For the text-containing cell, return its midpoint in (X, Y) coordinate format. 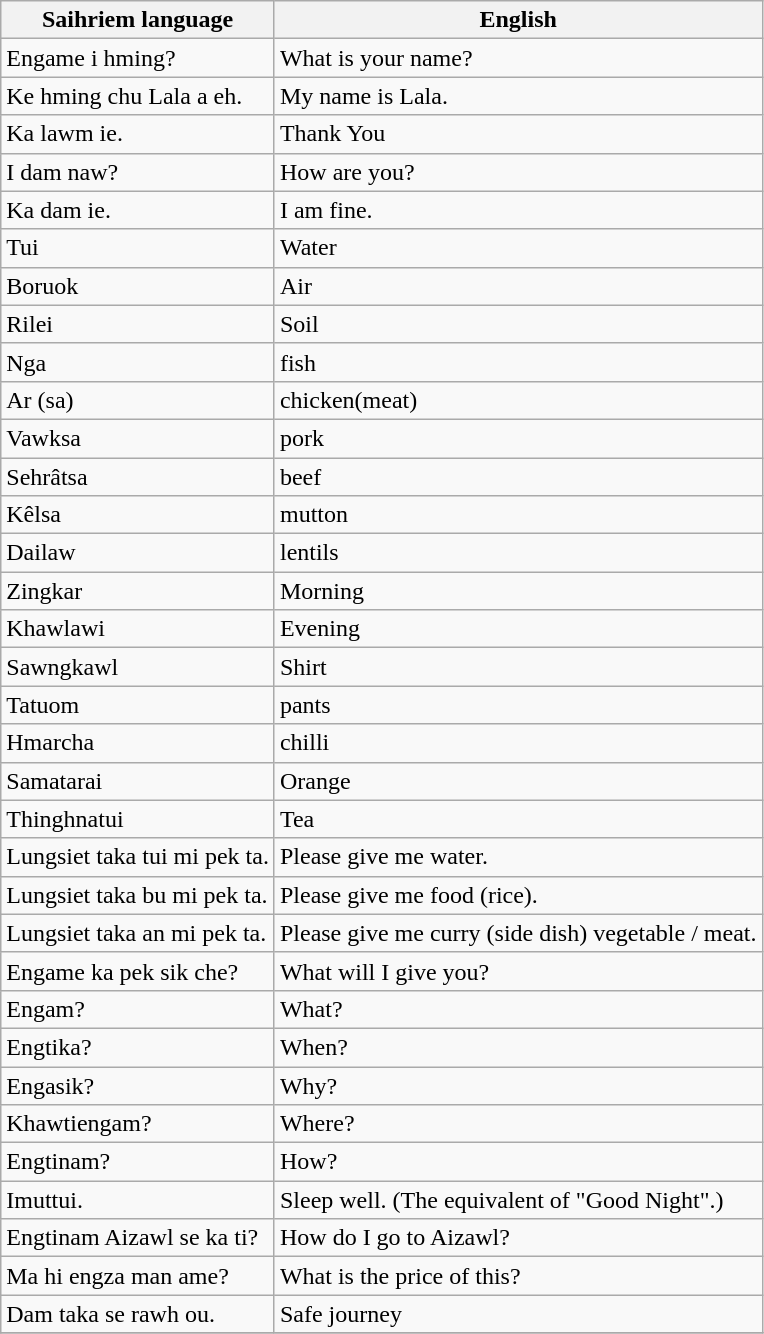
chicken(meat) (518, 400)
How do I go to Aizawl? (518, 1238)
Engame i hming? (138, 58)
mutton (518, 515)
Boruok (138, 286)
Engtika? (138, 1047)
I dam naw? (138, 172)
Engtinam Aizawl se ka ti? (138, 1238)
Tea (518, 819)
Ar (sa) (138, 400)
Vawksa (138, 438)
What is your name? (518, 58)
Imuttui. (138, 1200)
English (518, 20)
Engam? (138, 1009)
Nga (138, 362)
Sawngkawl (138, 667)
Dailaw (138, 553)
I am fine. (518, 210)
Rilei (138, 324)
Shirt (518, 667)
How are you? (518, 172)
Orange (518, 781)
Engame ka pek sik che? (138, 971)
fish (518, 362)
Please give me water. (518, 857)
Please give me food (rice). (518, 895)
Sleep well. (The equivalent of "Good Night".) (518, 1200)
Please give me curry (side dish) vegetable / meat. (518, 933)
Ka dam ie. (138, 210)
Air (518, 286)
Soil (518, 324)
Zingkar (138, 591)
Samatarai (138, 781)
Dam taka se rawh ou. (138, 1314)
Tatuom (138, 705)
Hmarcha (138, 743)
Engasik? (138, 1085)
Thank You (518, 134)
Morning (518, 591)
lentils (518, 553)
Where? (518, 1124)
Ke hming chu Lala a eh. (138, 96)
beef (518, 477)
Engtinam? (138, 1162)
pants (518, 705)
pork (518, 438)
Thinghnatui (138, 819)
Khawtiengam? (138, 1124)
Ma hi engza man ame? (138, 1276)
Water (518, 248)
Sehrâtsa (138, 477)
Tui (138, 248)
When? (518, 1047)
My name is Lala. (518, 96)
What will I give you? (518, 971)
Lungsiet taka an mi pek ta. (138, 933)
Evening (518, 629)
Safe journey (518, 1314)
What is the price of this? (518, 1276)
chilli (518, 743)
How? (518, 1162)
Kêlsa (138, 515)
Why? (518, 1085)
What? (518, 1009)
Lungsiet taka tui mi pek ta. (138, 857)
Khawlawi (138, 629)
Ka lawm ie. (138, 134)
Lungsiet taka bu mi pek ta. (138, 895)
Saihriem language (138, 20)
